For the text-containing cell, return its midpoint in [X, Y] coordinate format. 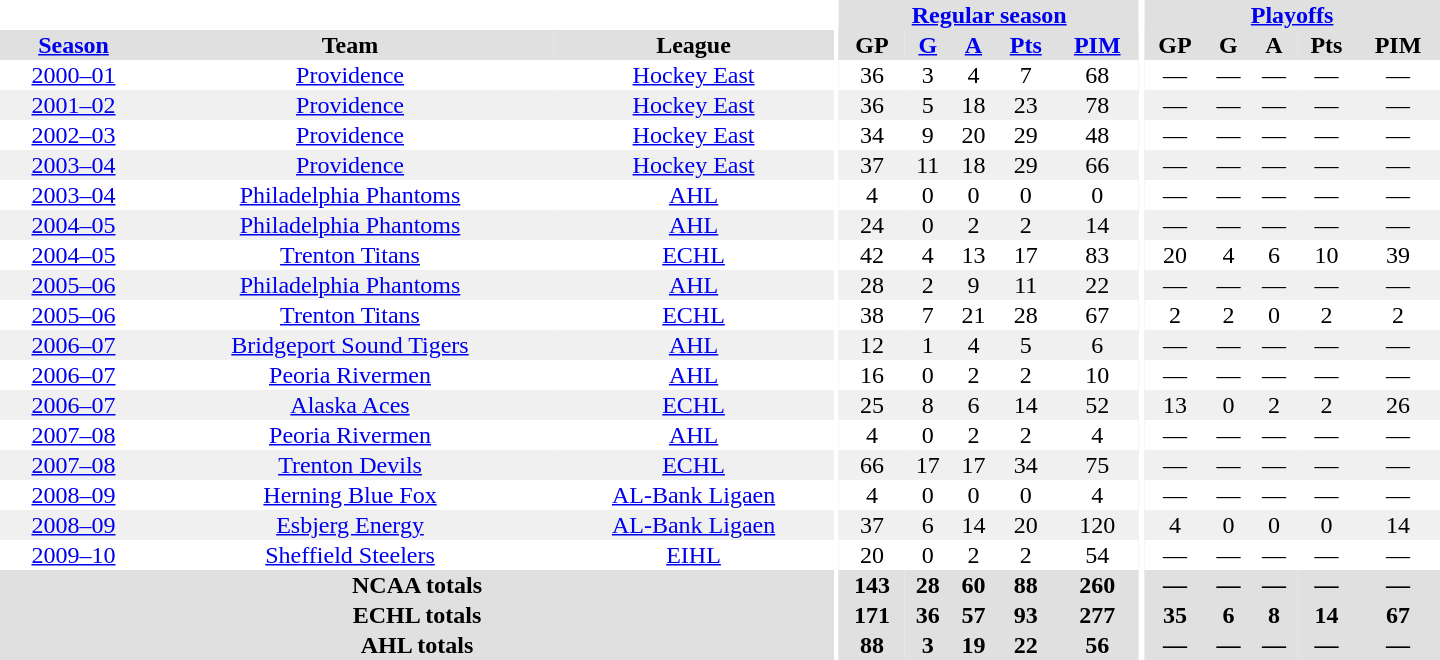
143 [872, 585]
Alaska Aces [350, 405]
21 [974, 315]
Team [350, 45]
93 [1026, 615]
Regular season [989, 15]
2001–02 [74, 105]
EIHL [694, 555]
12 [872, 345]
League [694, 45]
35 [1174, 615]
2002–03 [74, 135]
60 [974, 585]
83 [1097, 255]
Herning Blue Fox [350, 495]
68 [1097, 75]
23 [1026, 105]
Trenton Devils [350, 465]
54 [1097, 555]
NCAA totals [417, 585]
38 [872, 315]
Esbjerg Energy [350, 525]
AHL totals [417, 645]
120 [1097, 525]
Season [74, 45]
26 [1398, 405]
75 [1097, 465]
39 [1398, 255]
277 [1097, 615]
56 [1097, 645]
171 [872, 615]
52 [1097, 405]
ECHL totals [417, 615]
Sheffield Steelers [350, 555]
16 [872, 375]
Bridgeport Sound Tigers [350, 345]
25 [872, 405]
48 [1097, 135]
78 [1097, 105]
260 [1097, 585]
1 [928, 345]
19 [974, 645]
24 [872, 225]
2009–10 [74, 555]
2000–01 [74, 75]
42 [872, 255]
Playoffs [1292, 15]
57 [974, 615]
